For the text-containing cell, return its midpoint in [X, Y] coordinate format. 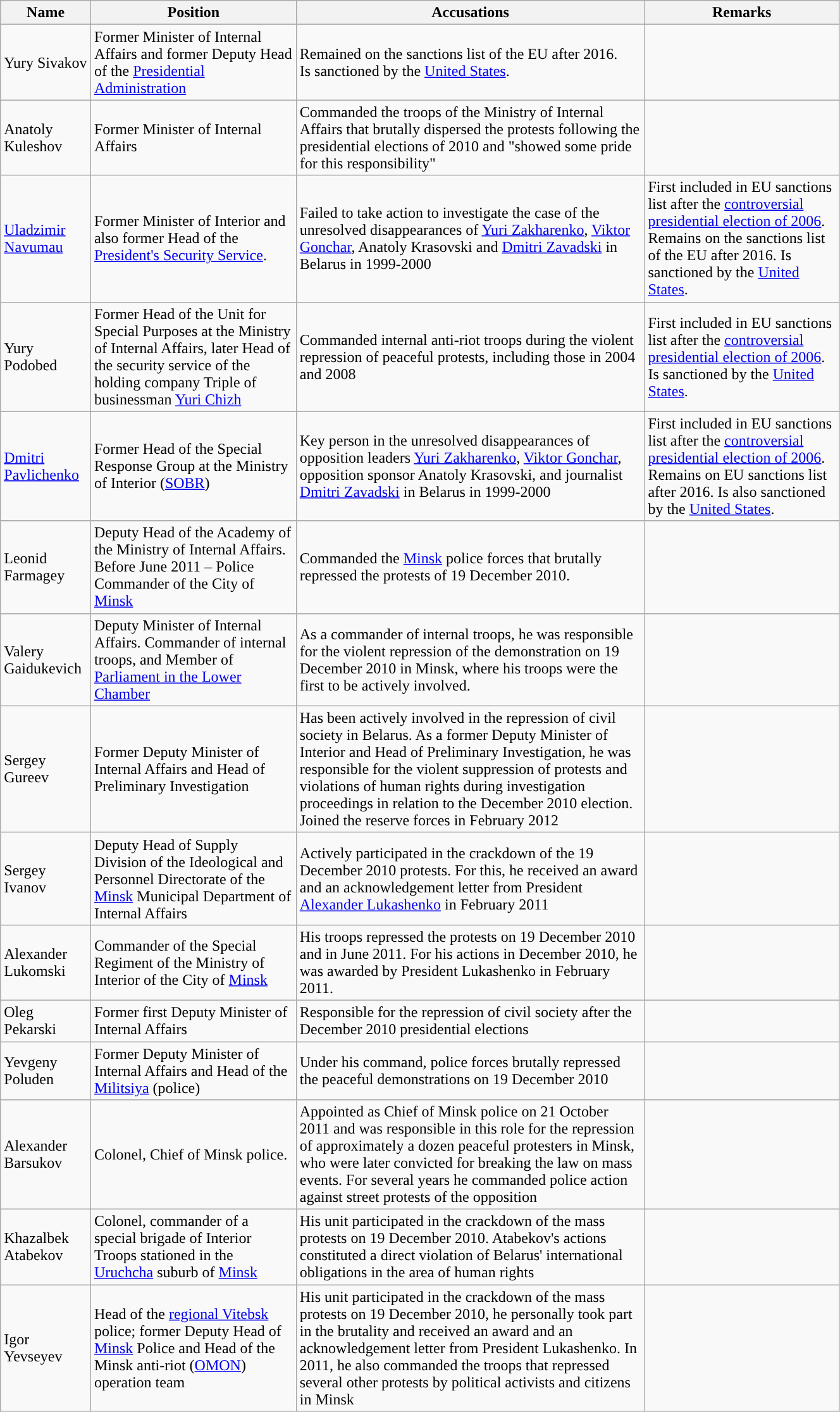
Remained on the sanctions list of the EU after 2016.Is sanctioned by the United States. [471, 62]
Name [46, 13]
Valery Gaidukevich [46, 659]
Former Minister of Internal Affairs and former Deputy Head of the Presidential Administration [194, 62]
Commander of the Special Regiment of the Ministry of Interior of the City of Minsk [194, 962]
Alexander Lukomski [46, 962]
Khazalbek Atabekov [46, 1247]
Colonel, Chief of Minsk police. [194, 1154]
Accusations [471, 13]
Former Head of the Special Response Group at the Ministry of Interior (SOBR) [194, 466]
Former first Deputy Minister of Internal Affairs [194, 1020]
Yevgeny Poluden [46, 1071]
Former Minister of Internal Affairs [194, 138]
Colonel, commander of a special brigade of Interior Troops stationed in the Uruchcha suburb of Minsk [194, 1247]
Dmitri Pavlichenko [46, 466]
Deputy Head of Supply Division of the Ideological and Personnel Directorate of the Minsk Municipal Department of Internal Affairs [194, 878]
Uladzimir Navumau [46, 239]
First included in EU sanctions list after the controversial presidential election of 2006. Is sanctioned by the United States. [742, 357]
Leonid Farmagey [46, 567]
Oleg Pekarski [46, 1020]
Position [194, 13]
Yury Podobed [46, 357]
Deputy Head of the Academy of the Ministry of Internal Affairs. Before June 2011 – Police Commander of the City of Minsk [194, 567]
Commanded internal anti-riot troops during the violent repression of peaceful protests, including those in 2004 and 2008 [471, 357]
Former Deputy Minister of Internal Affairs and Head of Preliminary Investigation [194, 769]
Anatoly Kuleshov [46, 138]
Deputy Minister of Internal Affairs. Commander of internal troops, and Member of Parliament in the Lower Chamber [194, 659]
Sergey Ivanov [46, 878]
Remarks [742, 13]
Commanded the Minsk police forces that brutally repressed the protests of 19 December 2010. [471, 567]
Yury Sivakov [46, 62]
Former Minister of Interior and also former Head of the President's Security Service. [194, 239]
Alexander Barsukov [46, 1154]
Former Deputy Minister of Internal Affairs and Head of the Militsiya (police) [194, 1071]
Igor Yevseyev [46, 1348]
Sergey Gureev [46, 769]
Head of the regional Vitebsk police; former Deputy Head of Minsk Police and Head of the Minsk anti-riot (OMON) operation team [194, 1348]
Responsible for the repression of civil society after the December 2010 presidential elections [471, 1020]
Under his command, police forces brutally repressed the peaceful demonstrations on 19 December 2010 [471, 1071]
